Extract the (x, y) coordinate from the center of the cell holding the provided text.  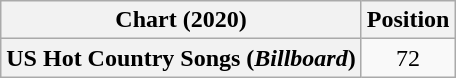
US Hot Country Songs (Billboard) (181, 58)
Chart (2020) (181, 20)
72 (408, 58)
Position (408, 20)
